Output the (X, Y) coordinate of the center of the cell containing the given text.  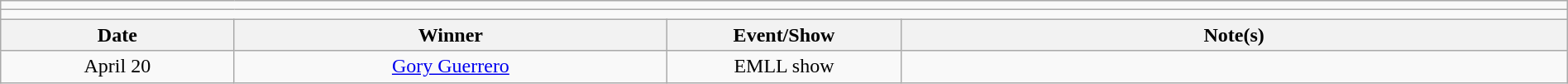
Winner (451, 35)
Note(s) (1234, 35)
April 20 (117, 67)
Gory Guerrero (451, 67)
Date (117, 35)
Event/Show (784, 35)
EMLL show (784, 67)
